Pinpoint the cell where the given text exists, returning its (X, Y) midpoint coordinate. 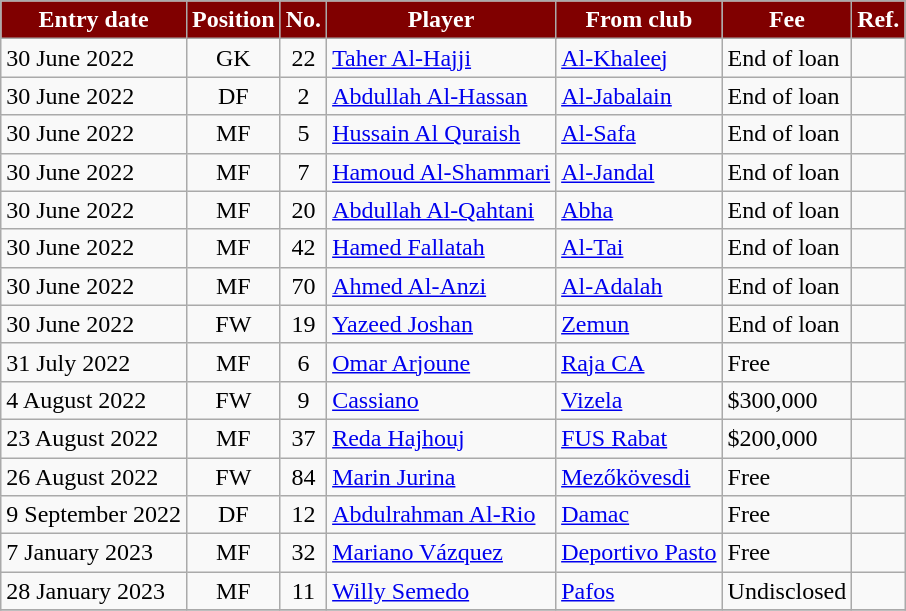
Abdullah Al-Qahtani (442, 210)
Player (442, 20)
22 (303, 58)
7 January 2023 (94, 553)
Hussain Al Quraish (442, 134)
Omar Arjoune (442, 362)
$200,000 (787, 438)
84 (303, 477)
Mariano Vázquez (442, 553)
Taher Al-Hajji (442, 58)
Reda Hajhouj (442, 438)
Yazeed Joshan (442, 324)
Cassiano (442, 400)
Abdulrahman Al-Rio (442, 515)
Al-Jabalain (639, 96)
$300,000 (787, 400)
Damac (639, 515)
Hamed Fallatah (442, 248)
Raja CA (639, 362)
Abha (639, 210)
Deportivo Pasto (639, 553)
GK (233, 58)
Ref. (878, 20)
Al-Safa (639, 134)
31 July 2022 (94, 362)
11 (303, 591)
No. (303, 20)
Pafos (639, 591)
Marin Jurina (442, 477)
Undisclosed (787, 591)
23 August 2022 (94, 438)
From club (639, 20)
70 (303, 286)
Al-Jandal (639, 172)
42 (303, 248)
12 (303, 515)
Willy Semedo (442, 591)
Al-Tai (639, 248)
Zemun (639, 324)
Entry date (94, 20)
Hamoud Al-Shammari (442, 172)
5 (303, 134)
6 (303, 362)
Abdullah Al-Hassan (442, 96)
37 (303, 438)
28 January 2023 (94, 591)
Fee (787, 20)
32 (303, 553)
26 August 2022 (94, 477)
Mezőkövesdi (639, 477)
Ahmed Al-Anzi (442, 286)
Al-Adalah (639, 286)
20 (303, 210)
9 September 2022 (94, 515)
9 (303, 400)
2 (303, 96)
7 (303, 172)
19 (303, 324)
Al-Khaleej (639, 58)
4 August 2022 (94, 400)
Vizela (639, 400)
Position (233, 20)
FUS Rabat (639, 438)
